From the cell containing the given text, extract its center point as [X, Y] coordinate. 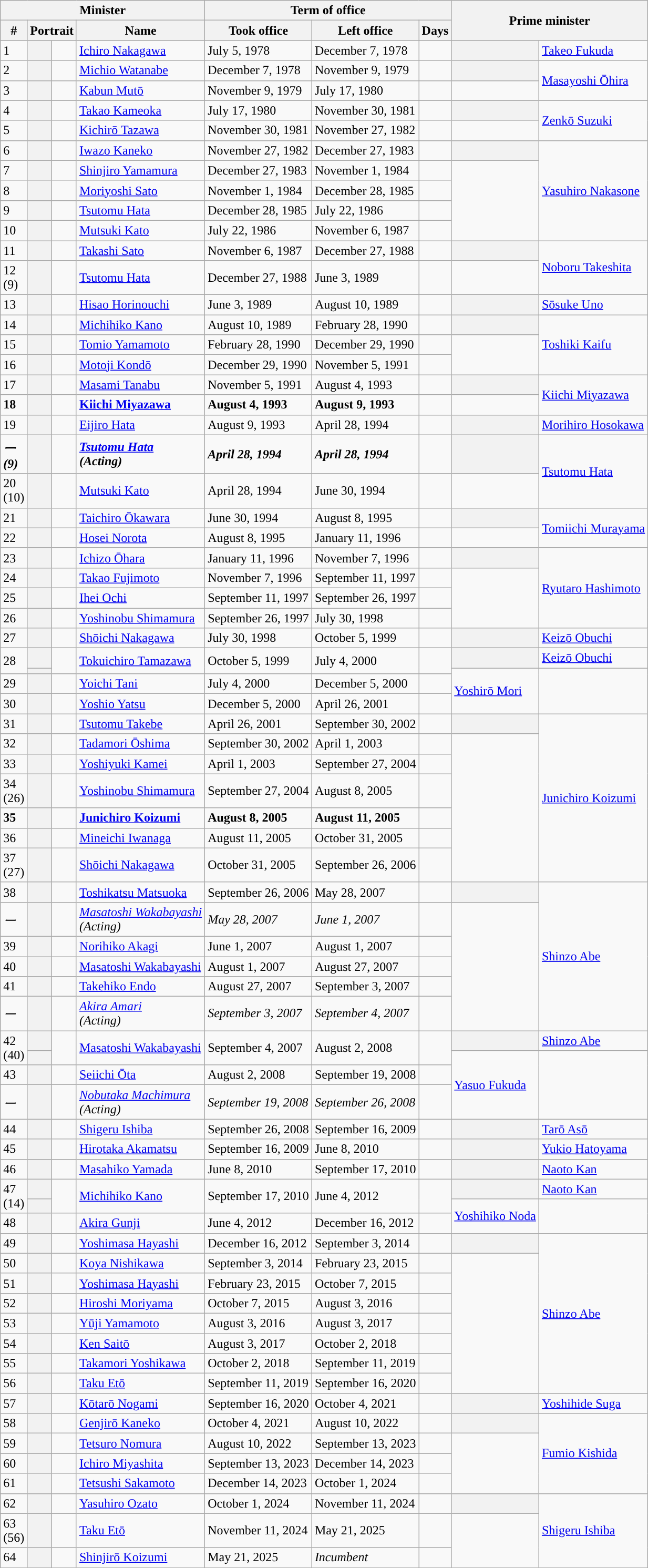
Term of office [328, 11]
39 [14, 946]
Genjirō Kaneko [140, 1423]
Yoshihiko Noda [495, 1216]
56 [14, 1383]
Ichiro Nakagawa [140, 50]
Nobutaka Machimura(Acting) [140, 1102]
Takamori Yoshikawa [140, 1364]
17 [14, 385]
Yasuhiro Nakasone [593, 190]
47(14) [14, 1196]
21 [14, 518]
38 [14, 892]
Akira Gunji [140, 1223]
Days [435, 30]
Akira Amari(Acting) [140, 1013]
Toshiki Kaifu [593, 345]
Yoshirō Mori [495, 691]
43 [14, 1075]
Kabun Mutō [140, 90]
Norihiko Akagi [140, 946]
Tokuichiro Tamazawa [140, 661]
30 [14, 704]
Zenkō Suzuki [593, 120]
41 [14, 987]
Yasuo Fukuda [495, 1085]
Eijiro Hata [140, 425]
Toshikatsu Matsuoka [140, 892]
35 [14, 818]
Yūji Yamamoto [140, 1323]
1 [14, 50]
Tsutomu Takebe [140, 724]
Tomiichi Murayama [593, 528]
Takashi Sato [140, 251]
11 [14, 251]
63(56) [14, 1531]
Ichizo Ōhara [140, 558]
Masatoshi Wakabayashi(Acting) [140, 919]
Tetsushi Sakamoto [140, 1483]
Tomio Yamamoto [140, 345]
53 [14, 1323]
Yasuhiro Ozato [140, 1503]
Noboru Takeshita [593, 268]
37(27) [14, 865]
Tetsuro Nomura [140, 1443]
48 [14, 1223]
Prime minister [550, 21]
Takehiko Endo [140, 987]
19 [14, 425]
Tarō Asō [593, 1129]
59 [14, 1443]
18 [14, 405]
31 [14, 724]
45 [14, 1149]
Left office [365, 30]
Koya Nishikawa [140, 1263]
14 [14, 325]
Yoshio Yatsu [140, 704]
3 [14, 90]
Masahiko Yamada [140, 1169]
29 [14, 684]
6 [14, 150]
Name [140, 30]
25 [14, 598]
50 [14, 1263]
Shinjiro Yamamura [140, 170]
40 [14, 967]
61 [14, 1483]
51 [14, 1283]
July 5, 1978 [259, 50]
24 [14, 578]
Mineichi Iwanaga [140, 838]
Fumio Kishida [593, 1453]
Hiroshi Moriyama [140, 1303]
Taichiro Ōkawara [140, 518]
Morihiro Hosokawa [593, 425]
Motoji Kondō [140, 365]
49 [14, 1243]
Yoshiyuki Kamei [140, 764]
Masayoshi Ōhira [593, 80]
Incumbent [365, 1557]
# [14, 30]
Takao Kameoka [140, 110]
Takao Fujimoto [140, 578]
26 [14, 618]
54 [14, 1343]
Kōtarō Nogami [140, 1403]
Tsutomu Hata(Acting) [140, 454]
23 [14, 558]
Sōsuke Uno [593, 305]
Yoshihide Suga [593, 1403]
5 [14, 130]
Took office [259, 30]
22 [14, 538]
13 [14, 305]
Ihei Ochi [140, 598]
44 [14, 1129]
Masami Tanabu [140, 385]
10 [14, 230]
Yoichi Tani [140, 684]
8 [14, 190]
9 [14, 210]
Moriyoshi Sato [140, 190]
Takeo Fukuda [593, 50]
62 [14, 1503]
7 [14, 170]
64 [14, 1557]
ー(9) [14, 454]
Hirotaka Akamatsu [140, 1149]
20(10) [14, 491]
Iwazo Kaneko [140, 150]
46 [14, 1169]
Shinjirō Koizumi [140, 1557]
60 [14, 1463]
Portrait [52, 30]
Kichirō Tazawa [140, 130]
Tadamori Ōshima [140, 744]
58 [14, 1423]
Yukio Hatoyama [593, 1149]
36 [14, 838]
16 [14, 365]
33 [14, 764]
55 [14, 1364]
34(26) [14, 791]
Seiichi Ōta [140, 1075]
57 [14, 1403]
Ichiro Miyashita [140, 1463]
Ryutaro Hashimoto [593, 588]
15 [14, 345]
28 [14, 661]
42 (40) [14, 1048]
12(9) [14, 278]
Ken Saitō [140, 1343]
Minister [103, 11]
2 [14, 70]
52 [14, 1303]
Hisao Horinouchi [140, 305]
Hosei Norota [140, 538]
4 [14, 110]
32 [14, 744]
27 [14, 638]
Michio Watanabe [140, 70]
